Find where the given text appears and provide that cell's center as [X, Y] coordinate. 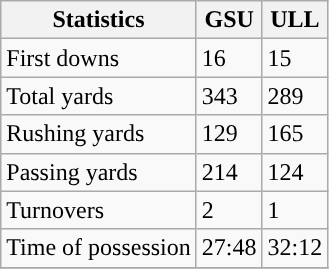
15 [295, 58]
214 [229, 172]
165 [295, 134]
GSU [229, 20]
Passing yards [99, 172]
2 [229, 210]
27:48 [229, 248]
Time of possession [99, 248]
ULL [295, 20]
129 [229, 134]
343 [229, 96]
Rushing yards [99, 134]
Total yards [99, 96]
Statistics [99, 20]
289 [295, 96]
First downs [99, 58]
Turnovers [99, 210]
16 [229, 58]
1 [295, 210]
124 [295, 172]
32:12 [295, 248]
